Capture the cell that displays the provided text and extract its (X, Y) central coordinate. 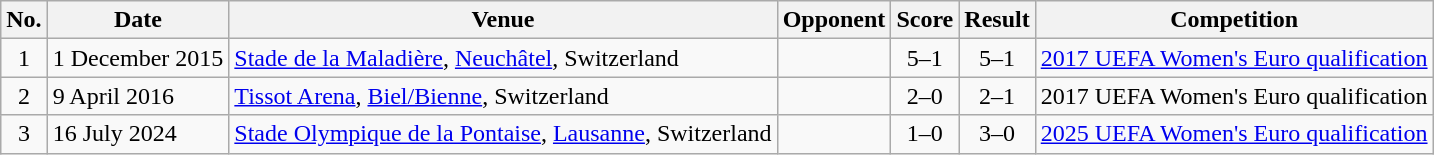
Date (138, 20)
No. (24, 20)
1 December 2015 (138, 58)
Result (997, 20)
Opponent (834, 20)
9 April 2016 (138, 96)
1–0 (925, 134)
Stade de la Maladière, Neuchâtel, Switzerland (503, 58)
2–0 (925, 96)
1 (24, 58)
3 (24, 134)
2025 UEFA Women's Euro qualification (1234, 134)
16 July 2024 (138, 134)
Stade Olympique de la Pontaise, Lausanne, Switzerland (503, 134)
2–1 (997, 96)
Competition (1234, 20)
2 (24, 96)
Venue (503, 20)
Tissot Arena, Biel/Bienne, Switzerland (503, 96)
Score (925, 20)
3–0 (997, 134)
